Capture the cell that displays the provided text and extract its (x, y) central coordinate. 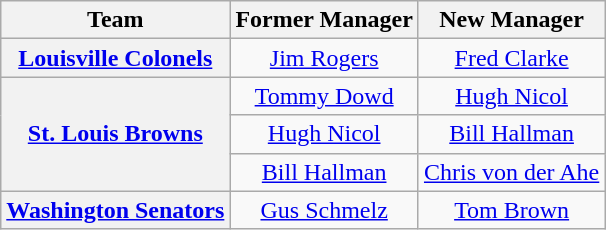
Team (116, 20)
Washington Senators (116, 210)
Gus Schmelz (324, 210)
New Manager (511, 20)
Jim Rogers (324, 58)
Tommy Dowd (324, 96)
Tom Brown (511, 210)
Chris von der Ahe (511, 172)
Louisville Colonels (116, 58)
Former Manager (324, 20)
Fred Clarke (511, 58)
St. Louis Browns (116, 134)
